Identify which cell holds the provided text, then report its (X, Y) central coordinate. 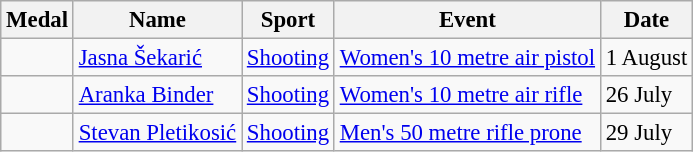
Men's 50 metre rifle prone (467, 133)
Date (646, 20)
Aranka Binder (157, 95)
Sport (288, 20)
Women's 10 metre air rifle (467, 95)
26 July (646, 95)
Name (157, 20)
Women's 10 metre air pistol (467, 58)
Event (467, 20)
29 July (646, 133)
Jasna Šekarić (157, 58)
1 August (646, 58)
Stevan Pletikosić (157, 133)
Medal (38, 20)
